Return (X, Y) of the center of cell containing provided text 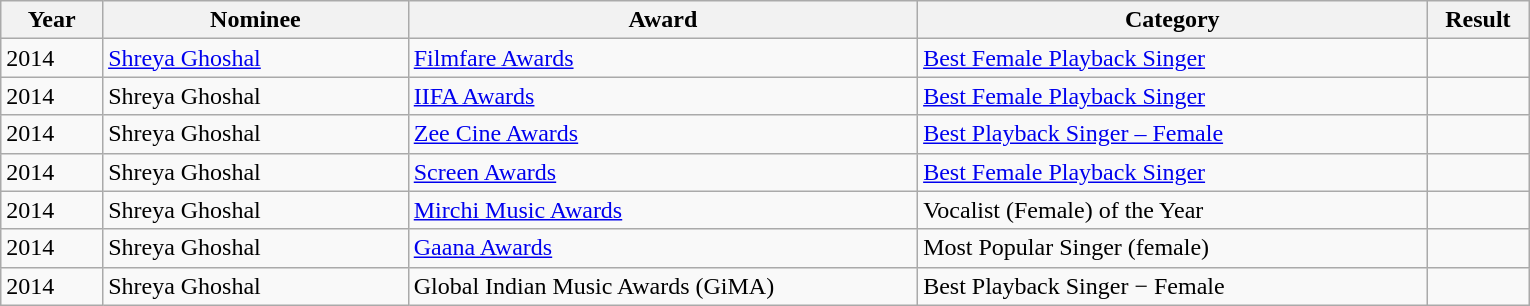
Year (52, 20)
Most Popular Singer (female) (1172, 248)
Nominee (256, 20)
Gaana Awards (662, 248)
Award (662, 20)
Best Playback Singer – Female (1172, 134)
Zee Cine Awards (662, 134)
Vocalist (Female) of the Year (1172, 210)
Filmfare Awards (662, 58)
Global Indian Music Awards (GiMA) (662, 286)
Screen Awards (662, 172)
Category (1172, 20)
IIFA Awards (662, 96)
Mirchi Music Awards (662, 210)
Result (1478, 20)
Best Playback Singer − Female (1172, 286)
